Provide the (X, Y) coordinate of the cell's center where the given text is located.  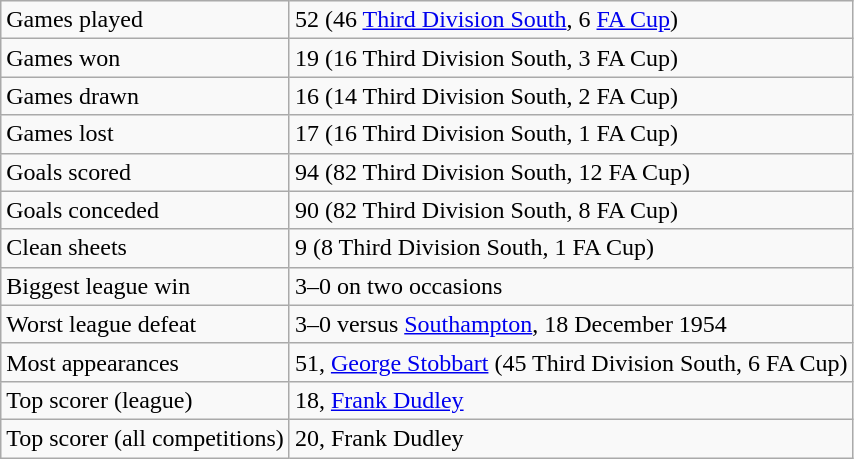
Worst league defeat (146, 324)
90 (82 Third Division South, 8 FA Cup) (571, 210)
Goals conceded (146, 210)
3–0 on two occasions (571, 286)
Games won (146, 58)
19 (16 Third Division South, 3 FA Cup) (571, 58)
16 (14 Third Division South, 2 FA Cup) (571, 96)
9 (8 Third Division South, 1 FA Cup) (571, 248)
52 (46 Third Division South, 6 FA Cup) (571, 20)
Top scorer (all competitions) (146, 438)
Goals scored (146, 172)
Biggest league win (146, 286)
Games lost (146, 134)
18, Frank Dudley (571, 400)
3–0 versus Southampton, 18 December 1954 (571, 324)
51, George Stobbart (45 Third Division South, 6 FA Cup) (571, 362)
17 (16 Third Division South, 1 FA Cup) (571, 134)
Most appearances (146, 362)
94 (82 Third Division South, 12 FA Cup) (571, 172)
Clean sheets (146, 248)
Top scorer (league) (146, 400)
Games drawn (146, 96)
20, Frank Dudley (571, 438)
Games played (146, 20)
